Detect which cell encompasses the target text, then output its (x, y) center coordinate. 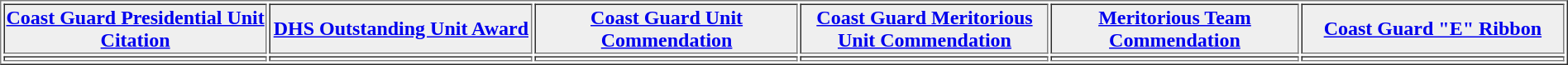
Coast Guard Presidential Unit Citation (135, 28)
Coast Guard "E" Ribbon (1432, 28)
Coast Guard Unit Commendation (667, 28)
Meritorious Team Commendation (1175, 28)
DHS Outstanding Unit Award (401, 28)
Coast Guard Meritorious Unit Commendation (925, 28)
